Provide the [X, Y] coordinate of the cell's center where the given text is located.  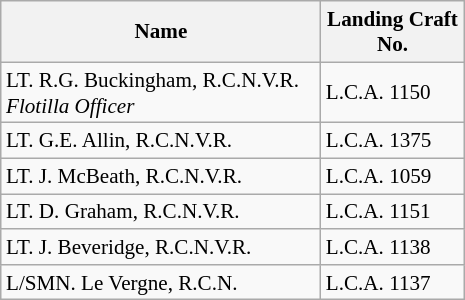
L.C.A. 1150 [392, 92]
L.C.A. 1151 [392, 212]
L.C.A. 1059 [392, 176]
LT. D. Graham, R.C.N.V.R. [161, 212]
Landing Craft No. [392, 32]
Name [161, 32]
LT. J. McBeath, R.C.N.V.R. [161, 176]
LT. G.E. Allin, R.C.N.V.R. [161, 140]
L.C.A. 1375 [392, 140]
LT. R.G. Buckingham, R.C.N.V.R. Flotilla Officer [161, 92]
L.C.A. 1138 [392, 246]
L.C.A. 1137 [392, 282]
L/SMN. Le Vergne, R.C.N. [161, 282]
LT. J. Beveridge, R.C.N.V.R. [161, 246]
